Capture the cell that displays the provided text and extract its (x, y) central coordinate. 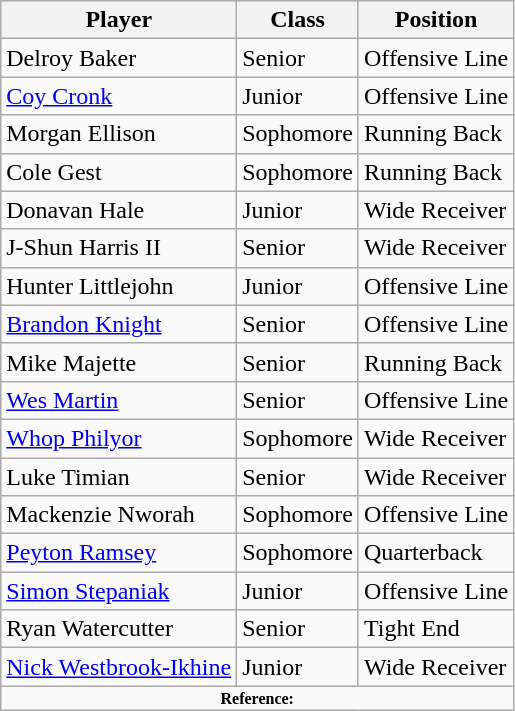
Cole Gest (119, 172)
Mike Majette (119, 362)
Simon Stepaniak (119, 591)
J-Shun Harris II (119, 248)
Brandon Knight (119, 324)
Peyton Ramsey (119, 553)
Player (119, 20)
Delroy Baker (119, 58)
Class (298, 20)
Reference: (258, 698)
Whop Philyor (119, 438)
Nick Westbrook-Ikhine (119, 667)
Morgan Ellison (119, 134)
Position (436, 20)
Mackenzie Nworah (119, 515)
Hunter Littlejohn (119, 286)
Tight End (436, 629)
Coy Cronk (119, 96)
Quarterback (436, 553)
Wes Martin (119, 400)
Luke Timian (119, 477)
Ryan Watercutter (119, 629)
Donavan Hale (119, 210)
